Detect which cell encompasses the target text, then output its (x, y) center coordinate. 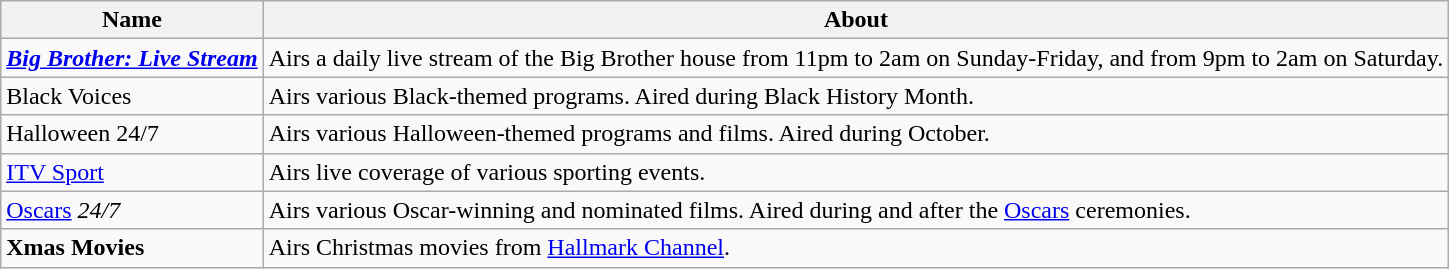
Black Voices (132, 96)
Airs various Oscar-winning and nominated films. Aired during and after the Oscars ceremonies. (856, 210)
Name (132, 20)
Xmas Movies (132, 248)
ITV Sport (132, 172)
Airs various Halloween-themed programs and films. Aired during October. (856, 134)
Halloween 24/7 (132, 134)
Airs live coverage of various sporting events. (856, 172)
Airs a daily live stream of the Big Brother house from 11pm to 2am on Sunday-Friday, and from 9pm to 2am on Saturday. (856, 58)
Oscars 24/7 (132, 210)
Airs various Black-themed programs. Aired during Black History Month. (856, 96)
Big Brother: Live Stream (132, 58)
About (856, 20)
Airs Christmas movies from Hallmark Channel. (856, 248)
